Return [x, y] of the center of cell containing provided text 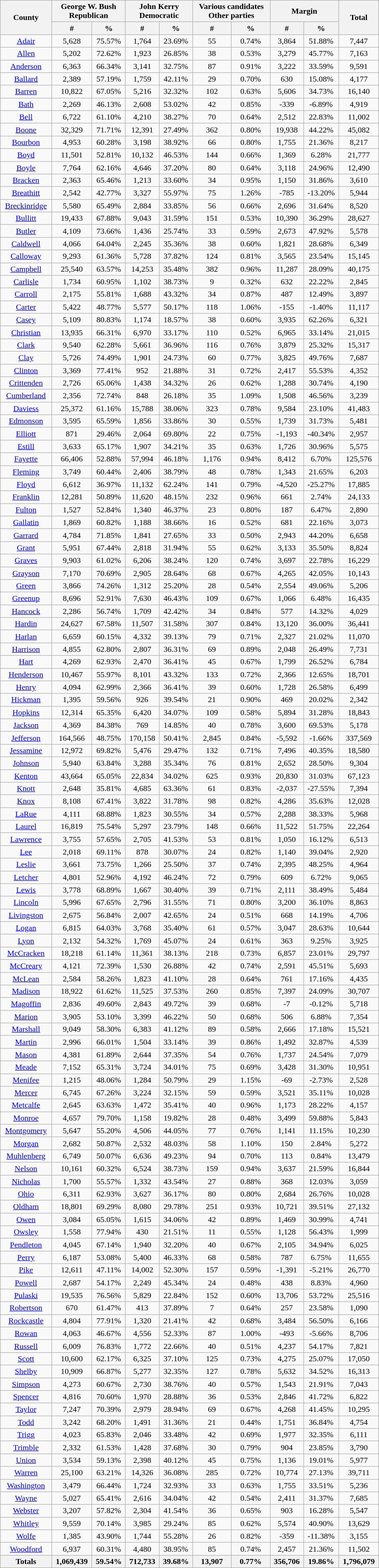
22.83% [321, 117]
6.75% [321, 1257]
54.32% [109, 940]
8,696 [72, 599]
2,406 [142, 472]
49.76% [321, 358]
36,441 [359, 624]
5,968 [359, 814]
356,706 [287, 1561]
59.88% [321, 1118]
Knott [26, 789]
4,801 [72, 877]
35.34% [176, 763]
3,222 [287, 66]
Gallatin [26, 522]
McCreary [26, 966]
10,600 [72, 1359]
0.88% [251, 1181]
33.51% [321, 1485]
9,903 [72, 560]
Caldwell [26, 244]
38.33% [321, 814]
74.26% [109, 586]
4,352 [359, 371]
29.46% [109, 434]
61.62% [109, 991]
39,711 [359, 1473]
3,825 [287, 358]
36.08% [176, 1473]
68.89% [109, 890]
45.77% [321, 54]
1,558 [72, 1232]
1,734 [72, 282]
5,272 [359, 1143]
65.06% [109, 383]
926 [142, 700]
2,064 [142, 434]
2,843 [142, 1004]
59 [212, 1093]
6,009 [72, 1346]
670 [72, 1308]
Pendleton [26, 1245]
38.49% [321, 890]
61.36% [109, 256]
25.74% [176, 231]
Rowan [26, 1333]
8,706 [359, 1333]
2,175 [72, 294]
39.13% [176, 637]
1,141 [287, 1131]
33.59% [321, 66]
65.31% [109, 1067]
61.53% [109, 1447]
6,636 [142, 1156]
218 [212, 953]
19,938 [287, 130]
6.47% [321, 510]
40,175 [359, 269]
1.00% [251, 1333]
469 [287, 700]
Grant [26, 548]
2,684 [287, 1194]
382 [212, 269]
712,733 [142, 1561]
4,275 [287, 1359]
68.20% [109, 1422]
Estill [26, 446]
77.41% [109, 371]
-1.66% [321, 738]
22.78% [321, 560]
6,499 [359, 687]
3,155 [359, 1536]
29,797 [359, 953]
5,661 [142, 345]
413 [142, 1308]
2,542 [72, 193]
2,616 [142, 1498]
3,288 [142, 763]
40.12% [176, 1460]
1,436 [142, 231]
12,490 [359, 167]
Daviess [26, 408]
14,002 [142, 1270]
39.04% [321, 852]
1,821 [287, 244]
62.99% [109, 687]
3,755 [72, 839]
0.95% [251, 180]
22.84% [176, 1295]
13,120 [287, 624]
Bourbon [26, 142]
3,985 [142, 1523]
21.41% [176, 1321]
26.18% [176, 396]
1,530 [142, 966]
7,394 [359, 789]
24.96% [321, 167]
Mercer [26, 1093]
39.54% [176, 700]
3,200 [287, 903]
Morgan [26, 1143]
0.83% [251, 789]
28.22% [321, 1105]
Bath [26, 104]
1,128 [287, 1232]
Bracken [26, 180]
65.41% [109, 1498]
-1,193 [287, 434]
1,940 [142, 1245]
21.02% [321, 637]
57.19% [109, 79]
2,696 [287, 206]
16.28% [321, 1511]
2,389 [72, 79]
49.23% [176, 1156]
6,321 [359, 320]
0.87% [251, 294]
59.54% [109, 1561]
53.02% [176, 104]
-25.27% [321, 484]
7,731 [359, 649]
11,620 [142, 497]
70.14% [109, 1523]
66,406 [72, 459]
3,207 [72, 1511]
5,216 [142, 92]
41.45% [321, 1410]
18,701 [359, 674]
661 [287, 497]
Ohio [26, 1194]
337,569 [359, 738]
6,363 [72, 66]
2,979 [142, 1410]
57,994 [142, 459]
Nicholas [26, 1181]
42.11% [176, 79]
37.68% [176, 1447]
10,909 [72, 1371]
6,166 [359, 1321]
Christian [26, 332]
46.67% [109, 1333]
41,483 [359, 408]
18,580 [359, 750]
McCracken [26, 953]
133 [212, 674]
67.41% [109, 801]
10,644 [359, 928]
62.28% [109, 345]
3,879 [287, 345]
11,361 [142, 953]
26.49% [321, 649]
5,277 [142, 1371]
6,311 [72, 1194]
Lewis [26, 890]
36.96% [176, 345]
7 [212, 1308]
8,101 [142, 674]
67.88% [109, 218]
71 [212, 903]
53.72% [321, 1295]
5,178 [359, 725]
506 [287, 1017]
35.36% [176, 244]
7,163 [359, 54]
51.88% [321, 41]
58.30% [109, 1029]
630 [287, 79]
1.09% [251, 396]
4,646 [142, 167]
2,332 [72, 1447]
487 [287, 294]
5,297 [142, 827]
60.28% [109, 142]
19,433 [72, 218]
25,540 [72, 269]
27,132 [359, 1207]
12.65% [321, 674]
12,281 [72, 497]
George W. BushRepublican [89, 11]
1,977 [287, 1435]
4,480 [142, 1549]
110 [212, 332]
Wolfe [26, 1536]
2,512 [287, 117]
7,447 [359, 41]
72.62% [109, 54]
38.66% [176, 522]
2,608 [142, 104]
-11.38% [321, 1536]
2,554 [287, 586]
362 [212, 130]
-339 [287, 104]
42.77% [109, 193]
5,647 [72, 1131]
36.31% [176, 649]
21.91% [321, 1384]
5,202 [72, 54]
6,937 [72, 1549]
307 [212, 624]
94 [212, 1156]
Powell [26, 1283]
45.34% [176, 1283]
10,721 [287, 1207]
0.32% [251, 282]
52.96% [109, 877]
Adair [26, 41]
2.84% [321, 1143]
2,920 [359, 852]
3,633 [72, 446]
1,188 [142, 522]
4,855 [72, 649]
70 [212, 117]
257 [287, 1308]
46.56% [321, 396]
16.12% [321, 839]
16,313 [359, 1371]
69.82% [109, 750]
3,239 [359, 396]
56.50% [321, 1321]
5,206 [359, 586]
12,391 [142, 130]
1,066 [287, 599]
30.07% [176, 852]
6.70% [321, 459]
2,644 [142, 1055]
4,741 [359, 1219]
67.05% [109, 92]
3,866 [72, 586]
31.37% [321, 1498]
30.99% [321, 1219]
1.15% [251, 1080]
2,528 [359, 1080]
4,286 [287, 801]
Madison [26, 991]
Union [26, 1460]
32.75% [176, 66]
2,046 [142, 1435]
1,527 [72, 510]
70.69% [109, 573]
42.65% [176, 915]
13,629 [359, 1523]
2,532 [142, 1143]
33.86% [176, 421]
3,897 [359, 294]
6,420 [142, 712]
3,627 [142, 1194]
Letcher [26, 877]
Robertson [26, 1308]
Metcalfe [26, 1105]
37.35% [176, 1055]
65.59% [109, 421]
Margin [304, 11]
1,901 [142, 358]
2,417 [287, 371]
Bullitt [26, 218]
1,907 [142, 446]
1,492 [287, 1042]
56.74% [109, 611]
1,744 [142, 1536]
15.08% [321, 79]
3,242 [72, 1422]
3,479 [72, 1485]
Boyd [26, 155]
-359 [287, 1536]
6,612 [72, 484]
Nelson [26, 1169]
38.06% [176, 408]
5,693 [359, 966]
157 [212, 1270]
Breathitt [26, 193]
31.58% [176, 624]
17,885 [359, 484]
Russell [26, 1346]
66 [212, 142]
38.79% [176, 472]
769 [142, 725]
878 [142, 852]
1,999 [359, 1232]
Allen [26, 54]
2,957 [359, 434]
Henderson [26, 674]
0.50% [251, 535]
2,730 [142, 1384]
116 [212, 345]
5,400 [142, 1257]
2,652 [287, 763]
625 [212, 776]
1,428 [142, 1447]
148 [212, 827]
4,192 [142, 877]
3,399 [142, 1017]
11,070 [359, 637]
34.04% [176, 1498]
1,504 [142, 1042]
2,807 [142, 649]
56 [212, 206]
Harrison [26, 649]
20.02% [321, 700]
Warren [26, 1473]
7,630 [142, 599]
323 [212, 408]
48.77% [109, 307]
4,435 [359, 978]
38.95% [176, 1549]
7,764 [72, 167]
7,397 [287, 991]
40.90% [321, 1523]
Edmonson [26, 421]
0.61% [251, 940]
31.03% [321, 776]
16 [212, 522]
52.30% [176, 1270]
3,768 [142, 928]
33.60% [176, 180]
Hickman [26, 700]
3,610 [359, 180]
48.15% [176, 497]
65.46% [109, 180]
Fleming [26, 472]
3,327 [142, 193]
35.40% [176, 928]
38.24% [176, 560]
1,970 [142, 1397]
69.11% [109, 852]
-1,391 [287, 1270]
21.65% [321, 472]
6,658 [359, 535]
31.59% [176, 218]
Hopkins [26, 712]
77.94% [109, 1232]
23 [212, 510]
2,884 [142, 206]
38.13% [176, 953]
Montgomery [26, 1131]
2,666 [287, 1029]
1,150 [287, 180]
34.52% [321, 1371]
5,578 [359, 231]
21,015 [359, 332]
9,043 [142, 218]
2,836 [72, 1004]
1,769 [142, 940]
10,132 [142, 155]
55.20% [109, 1131]
51.75% [321, 827]
47.92% [321, 231]
4,273 [72, 1384]
7,043 [359, 1384]
1,796,079 [359, 1561]
7,821 [359, 1346]
12,972 [72, 750]
2,687 [72, 1283]
13,706 [287, 1295]
Spencer [26, 1397]
3,724 [142, 1067]
1,343 [287, 472]
681 [287, 522]
9,293 [72, 256]
5,728 [142, 256]
6,965 [287, 332]
3,565 [287, 256]
5,574 [287, 1523]
46.13% [109, 104]
Boone [26, 130]
Owsley [26, 1232]
7,496 [287, 750]
4,919 [359, 104]
4,964 [359, 865]
Fulton [26, 510]
19.01% [321, 1460]
77 [212, 1131]
7,687 [359, 358]
1,102 [142, 282]
40.35% [321, 750]
6.48% [321, 599]
120 [212, 560]
Hardin [26, 624]
368 [287, 1181]
Calloway [26, 256]
37.53% [176, 991]
84.38% [109, 725]
1,491 [142, 1422]
2,327 [287, 637]
15,145 [359, 256]
60.67% [109, 1384]
46.53% [176, 155]
Magoffin [26, 1004]
24.73% [176, 358]
Logan [26, 928]
22.16% [321, 522]
30,707 [359, 991]
5,944 [359, 193]
10,951 [359, 1067]
49.72% [176, 1004]
124 [212, 256]
38.76% [176, 1384]
Lincoln [26, 903]
1,737 [287, 1055]
848 [142, 396]
1,724 [142, 1485]
1,173 [287, 1105]
5,577 [142, 307]
35.63% [321, 801]
43.54% [176, 1181]
61.16% [109, 408]
28.94% [176, 1410]
1,140 [287, 852]
3,935 [287, 320]
577 [287, 611]
9,540 [72, 345]
251 [212, 1207]
50.17% [176, 307]
75.57% [109, 41]
22,264 [359, 827]
25.20% [176, 586]
28.88% [176, 1397]
Pulaski [26, 1295]
4,804 [72, 1321]
45,082 [359, 130]
8,863 [359, 903]
6,749 [72, 1156]
2,249 [142, 1283]
55.81% [109, 294]
58.26% [109, 978]
52.91% [109, 599]
13,935 [72, 332]
5,718 [359, 1004]
18.57% [176, 320]
57.65% [109, 839]
3,661 [72, 865]
32,329 [72, 130]
2,411 [287, 1498]
1.10% [251, 1143]
11,655 [359, 1257]
Cumberland [26, 396]
16,819 [72, 827]
1,841 [142, 535]
52.88% [109, 459]
5,606 [287, 92]
1,395 [72, 700]
32.87% [321, 1042]
2,682 [72, 1143]
3,499 [287, 1118]
37.20% [176, 167]
Various candidatesOther parties [231, 11]
10,161 [72, 1169]
28.68% [321, 244]
18,922 [72, 991]
Lawrence [26, 839]
4,177 [359, 79]
1,923 [142, 54]
36.97% [109, 484]
8.83% [321, 1283]
76.83% [109, 1346]
-1.40% [321, 307]
41.12% [176, 1029]
127 [212, 1371]
4,960 [359, 1283]
14,253 [142, 269]
1,799 [287, 662]
2,996 [72, 1042]
23.10% [321, 408]
Johnson [26, 763]
19.82% [176, 1118]
13,907 [212, 1561]
50.87% [109, 1143]
-2,037 [287, 789]
6,784 [359, 662]
5,894 [287, 712]
3,198 [142, 142]
1,772 [142, 1346]
4,657 [72, 1118]
Floyd [26, 484]
2,818 [142, 548]
1,869 [72, 522]
0.86% [251, 1042]
Kenton [26, 776]
54 [212, 1055]
42.05% [321, 573]
-4,520 [287, 484]
Meade [26, 1067]
26.58% [321, 687]
6,325 [142, 1359]
1,284 [142, 1080]
5,236 [359, 1485]
7,354 [359, 1017]
152 [212, 1295]
62.80% [109, 649]
63.57% [109, 269]
55.53% [321, 371]
18,843 [359, 712]
74.49% [109, 358]
Hart [26, 662]
102 [212, 92]
Muhlenberg [26, 1156]
37 [212, 865]
31.94% [176, 548]
1,215 [72, 1080]
-5.66% [321, 1333]
22 [212, 434]
50.07% [109, 1156]
Clay [26, 358]
1,739 [287, 421]
9,591 [359, 66]
1,700 [72, 1181]
3,133 [287, 548]
9 [212, 282]
10,295 [359, 1410]
26.76% [321, 1194]
Crittenden [26, 383]
67.26% [109, 1093]
18,218 [72, 953]
32.20% [176, 1245]
3,822 [142, 801]
Todd [26, 1422]
2,342 [359, 700]
43,664 [72, 776]
Bell [26, 117]
5,484 [359, 890]
80.83% [109, 320]
33.17% [176, 332]
12,028 [359, 801]
21.59% [321, 1169]
31.86% [321, 180]
65.17% [109, 446]
2,648 [72, 789]
41.10% [176, 978]
Carlisle [26, 282]
2,356 [72, 396]
66.01% [109, 1042]
6,383 [142, 1029]
76 [212, 763]
38.92% [176, 142]
42.42% [176, 611]
25,100 [72, 1473]
73.66% [109, 231]
Barren [26, 92]
Washington [26, 1485]
70.60% [109, 1397]
2,245 [142, 244]
2,905 [142, 573]
10,822 [72, 92]
Jackson [26, 725]
23.79% [176, 827]
14.85% [176, 725]
10,230 [359, 1131]
6,513 [359, 839]
60 [212, 358]
Hancock [26, 611]
44.20% [321, 535]
38.27% [176, 117]
53 [212, 839]
2,304 [142, 1511]
3,905 [72, 1017]
2,890 [359, 510]
43.90% [109, 1536]
29.47% [176, 750]
952 [142, 371]
31.73% [321, 421]
49.06% [321, 586]
50.79% [176, 1080]
4,953 [72, 142]
37.89% [176, 1308]
Jessamine [26, 750]
0.91% [251, 66]
1,332 [142, 1181]
4,685 [142, 789]
3,864 [287, 41]
66.34% [109, 66]
Livingston [26, 915]
260 [212, 991]
60.32% [109, 1169]
Wayne [26, 1498]
27.13% [321, 1473]
1,385 [72, 1536]
11,502 [359, 1549]
24,627 [72, 624]
31.36% [176, 1422]
144 [212, 155]
24,133 [359, 497]
1,728 [287, 687]
65.35% [109, 712]
-7 [287, 1004]
1,759 [142, 79]
56.84% [109, 915]
67,123 [359, 776]
1,174 [142, 320]
7,247 [72, 1410]
2,470 [142, 662]
70.39% [109, 1410]
5,843 [359, 1118]
787 [287, 1257]
5,940 [72, 763]
132 [212, 750]
4,506 [142, 1131]
9,049 [72, 1029]
Pike [26, 1270]
5,951 [72, 548]
48 [212, 472]
-69 [287, 1080]
4,045 [72, 1245]
4,268 [287, 1410]
48.25% [321, 865]
2,105 [287, 1245]
151 [212, 218]
4,029 [359, 611]
6,187 [72, 1257]
60.95% [109, 282]
25.32% [321, 345]
4,111 [72, 814]
23.69% [176, 41]
2,796 [142, 903]
9,584 [287, 408]
Leslie [26, 865]
Woodford [26, 1549]
28,627 [359, 218]
2,726 [72, 383]
-785 [287, 193]
Jefferson [26, 738]
12,314 [72, 712]
5,726 [72, 358]
11,002 [359, 117]
1.26% [251, 193]
Casey [26, 320]
Monroe [26, 1118]
Whitley [26, 1523]
11,287 [287, 269]
4,706 [359, 915]
Mason [26, 1055]
Carter [26, 307]
0.44% [251, 1422]
31.64% [321, 206]
3,697 [287, 560]
22.66% [176, 1346]
1,615 [142, 1219]
4,190 [359, 383]
52.33% [176, 1333]
8,080 [142, 1207]
63.63% [109, 1105]
1,136 [287, 1460]
11,525 [142, 991]
72.74% [109, 396]
37.10% [176, 1359]
2,395 [287, 865]
29.78% [176, 1207]
7,685 [359, 1498]
John KerryDemocratic [159, 11]
1,688 [142, 294]
668 [287, 915]
2.74% [321, 497]
2,591 [287, 966]
4,094 [72, 687]
6.72% [321, 877]
6,815 [72, 928]
1,726 [287, 446]
26.52% [321, 662]
1,472 [142, 1105]
12,611 [72, 1270]
45.07% [176, 940]
31.55% [176, 903]
55.28% [176, 1536]
3,047 [287, 928]
33.48% [176, 1435]
Lee [26, 852]
55.57% [109, 1181]
4,754 [359, 1422]
430 [142, 1232]
125 [212, 1359]
Marshall [26, 1029]
3,141 [142, 66]
3,534 [72, 1460]
28.50% [321, 763]
Carroll [26, 294]
170,158 [142, 738]
Knox [26, 801]
2,286 [72, 611]
77.91% [109, 1321]
15,521 [359, 1029]
1,158 [142, 1118]
Shelby [26, 1371]
1,288 [287, 383]
26.88% [176, 966]
5,109 [72, 320]
16,140 [359, 92]
6,524 [142, 1169]
11,501 [72, 155]
-5,592 [287, 738]
12.03% [321, 1181]
15,317 [359, 345]
3,428 [287, 1067]
3,369 [72, 371]
County [26, 17]
1.06% [251, 307]
2,018 [72, 852]
2,288 [287, 814]
39.68% [176, 1561]
37.82% [176, 256]
98 [212, 801]
5,632 [287, 1371]
3,778 [72, 890]
35.50% [321, 548]
19.86% [321, 1561]
1,320 [142, 1321]
11,522 [287, 827]
26,770 [359, 1270]
61.47% [109, 1308]
7,079 [359, 1055]
34.73% [321, 92]
10,467 [72, 674]
2,943 [287, 535]
62.24% [176, 484]
2,675 [72, 915]
59.56% [109, 700]
45.51% [321, 966]
73.75% [109, 865]
35.41% [176, 1105]
5,547 [359, 1511]
Graves [26, 560]
41.54% [176, 1511]
2,269 [72, 104]
Boyle [26, 167]
31.30% [321, 1067]
60.15% [109, 637]
4,157 [359, 1105]
Anderson [26, 66]
118 [212, 307]
32.32% [176, 92]
31 [212, 371]
Owen [26, 1219]
52.84% [109, 510]
2,846 [287, 1397]
4,539 [359, 1042]
30.40% [176, 890]
Ballard [26, 79]
61.14% [109, 953]
1,751 [287, 1422]
-6.89% [321, 104]
60.31% [109, 1549]
-27.55% [321, 789]
Fayette [26, 459]
0.90% [251, 700]
632 [287, 282]
34.94% [321, 1245]
27 [212, 1181]
32.15% [176, 1093]
-155 [287, 307]
9,559 [72, 1523]
14.19% [321, 915]
69.53% [321, 725]
1,543 [287, 1384]
25,372 [72, 408]
3,600 [287, 725]
11,507 [142, 624]
5,422 [72, 307]
41.53% [176, 839]
4,381 [72, 1055]
36.84% [321, 1422]
4,265 [287, 573]
60.44% [109, 472]
2,398 [142, 1460]
3,521 [287, 1093]
25,516 [359, 1295]
5,829 [142, 1295]
11.15% [321, 1131]
66.31% [109, 332]
1,266 [142, 865]
29.24% [176, 1523]
23.85% [321, 1447]
56.43% [321, 1232]
4,237 [287, 1346]
125,576 [359, 459]
4,332 [142, 637]
66.87% [109, 1371]
Laurel [26, 827]
Taylor [26, 1410]
2,111 [287, 890]
67.44% [109, 548]
71.71% [109, 130]
4,063 [72, 1333]
17.18% [321, 1029]
2,673 [287, 231]
32.93% [176, 1485]
36.00% [321, 624]
50.89% [109, 497]
-13.20% [321, 193]
609 [287, 877]
8,520 [359, 206]
3,118 [287, 167]
10,390 [287, 218]
46.33% [176, 1257]
0.65% [251, 1511]
16,229 [359, 560]
3,224 [142, 1093]
Clark [26, 345]
3,595 [72, 421]
89 [212, 1029]
65.49% [109, 206]
46.22% [176, 1017]
79 [212, 637]
8,217 [359, 142]
50 [212, 1017]
Harlan [26, 637]
Lyon [26, 940]
28.09% [321, 269]
-5.21% [321, 1270]
48.06% [109, 1080]
72 [212, 877]
2,048 [287, 649]
61.02% [109, 560]
285 [212, 1473]
6,206 [142, 560]
3,637 [287, 1169]
5,575 [359, 446]
58 [212, 1143]
6,857 [287, 953]
438 [287, 1283]
150 [287, 1143]
44.22% [321, 130]
6.28% [321, 155]
31.28% [321, 712]
16,844 [359, 1169]
46.18% [176, 459]
6,722 [72, 117]
6,970 [142, 332]
5,996 [72, 903]
4,269 [72, 662]
63.21% [109, 1473]
6,659 [72, 637]
4,816 [72, 1397]
Elliott [26, 434]
46.24% [176, 877]
34.01% [176, 1067]
31.78% [176, 801]
1,050 [287, 839]
1,667 [142, 890]
27.65% [176, 535]
Breckinridge [26, 206]
1,764 [142, 41]
5,580 [72, 206]
2,705 [142, 839]
4,066 [72, 244]
23.54% [321, 256]
159 [212, 1169]
30.55% [176, 814]
75.54% [109, 827]
4,121 [72, 966]
Campbell [26, 269]
7,152 [72, 1067]
14,326 [142, 1473]
69.80% [176, 434]
62.16% [109, 167]
6,745 [72, 1093]
Webster [26, 1511]
25.50% [176, 865]
36.29% [321, 218]
39.51% [321, 1207]
10,774 [287, 1473]
871 [72, 434]
53.08% [109, 1257]
59.13% [109, 1460]
60.82% [109, 522]
62.26% [321, 320]
4,556 [142, 1333]
2,645 [72, 1105]
-2.73% [321, 1080]
2,007 [142, 915]
36.10% [321, 903]
3,925 [359, 940]
2,584 [72, 978]
24.54% [321, 1055]
48.03% [176, 1143]
63.36% [176, 789]
72.39% [109, 966]
1,508 [287, 396]
11 [212, 1232]
Trimble [26, 1447]
41.72% [321, 1397]
52.81% [109, 155]
34.21% [176, 446]
Rockcastle [26, 1321]
-0.12% [321, 1004]
904 [287, 1447]
7,170 [72, 573]
5,476 [142, 750]
Simpson [26, 1384]
50.41% [176, 738]
232 [212, 497]
McLean [26, 978]
141 [212, 484]
62.17% [109, 1359]
164,566 [72, 738]
3,073 [359, 522]
1,312 [142, 586]
34.06% [176, 1219]
Menifee [26, 1080]
9.25% [321, 940]
5,977 [359, 1460]
Trigg [26, 1435]
34.07% [176, 712]
761 [287, 978]
64.04% [109, 244]
27.49% [176, 130]
34.32% [176, 383]
LaRue [26, 814]
61.89% [109, 1055]
36.17% [176, 1194]
Butler [26, 231]
76.56% [109, 1295]
22,834 [142, 776]
53.10% [109, 1017]
15,788 [142, 408]
71.85% [109, 535]
4,369 [72, 725]
28.64% [176, 573]
1,369 [287, 155]
8,412 [287, 459]
187 [287, 510]
12.49% [321, 294]
6,025 [359, 1245]
28.63% [321, 928]
35.48% [176, 269]
3,059 [359, 1181]
26.85% [176, 54]
Marion [26, 1017]
Grayson [26, 573]
25.07% [321, 1359]
Scott [26, 1359]
6,111 [359, 1435]
33.85% [176, 206]
20,830 [287, 776]
1,709 [142, 611]
17,050 [359, 1359]
65.83% [109, 1435]
66.44% [109, 1485]
79.70% [109, 1118]
Garrard [26, 535]
67.65% [109, 903]
1,213 [142, 180]
4,210 [142, 117]
67.14% [109, 1245]
1,069,439 [72, 1561]
5,628 [72, 41]
19,535 [72, 1295]
Green [26, 586]
8,108 [72, 801]
67.58% [109, 624]
18,801 [72, 1207]
30.74% [321, 383]
6.88% [321, 1017]
4,023 [72, 1435]
5,027 [72, 1498]
3,484 [287, 1321]
64.03% [109, 928]
22.22% [321, 282]
Clinton [26, 371]
21.88% [176, 371]
21,777 [359, 155]
8,824 [359, 548]
Martin [26, 1042]
363 [287, 940]
11,117 [359, 307]
6,349 [359, 244]
1,340 [142, 510]
-40.34% [321, 434]
47.11% [109, 1270]
13,479 [359, 1156]
Totals [26, 1561]
Perry [26, 1257]
48.75% [109, 738]
24.09% [321, 991]
46.37% [176, 510]
Greenup [26, 599]
9,065 [359, 877]
44.05% [176, 1131]
35.81% [109, 789]
Henry [26, 687]
2,132 [72, 940]
63.84% [109, 763]
14.32% [321, 611]
9,304 [359, 763]
17.16% [321, 978]
68.88% [109, 814]
1,090 [359, 1308]
10,143 [359, 573]
1,856 [142, 421]
30.96% [321, 446]
69.29% [109, 1207]
21.51% [176, 1232]
113 [287, 1156]
49.60% [109, 1004]
3,749 [72, 472]
Oldham [26, 1207]
2,457 [287, 1549]
16,435 [359, 599]
4,109 [72, 231]
23.01% [321, 953]
903 [287, 1511]
2,363 [72, 180]
34.02% [176, 776]
Total [359, 17]
11,132 [142, 484]
3,790 [359, 1447]
23.58% [321, 1308]
46.43% [176, 599]
5,481 [359, 421]
-493 [287, 1333]
57.82% [109, 1511]
6,822 [359, 1397]
Franklin [26, 497]
61.10% [109, 117]
6,203 [359, 472]
1,438 [142, 383]
3,084 [72, 1219]
4,784 [72, 535]
35.11% [321, 1093]
1,176 [212, 459]
1,469 [287, 1219]
3,279 [287, 54]
